Provide the [X, Y] coordinate of the cell's center where the given text is located.  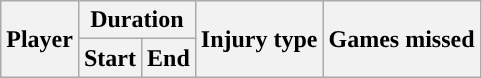
Games missed [402, 39]
Player [40, 39]
Start [110, 58]
Duration [136, 20]
Injury type [259, 39]
End [168, 58]
